Search for the cell housing the specified text and yield its [X, Y] center coordinate. 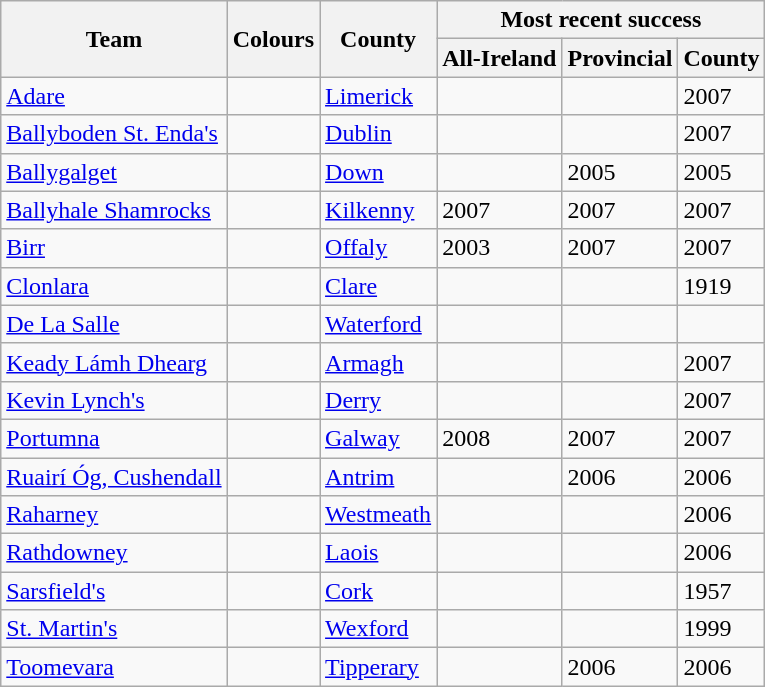
Adare [114, 96]
Derry [378, 400]
Birr [114, 248]
2008 [500, 438]
1919 [722, 286]
Waterford [378, 324]
2003 [500, 248]
Clare [378, 286]
Toomevara [114, 667]
1999 [722, 629]
Ballyboden St. Enda's [114, 134]
Laois [378, 553]
Dublin [378, 134]
Team [114, 39]
Colours [273, 39]
De La Salle [114, 324]
St. Martin's [114, 629]
Westmeath [378, 515]
Portumna [114, 438]
Rathdowney [114, 553]
Kilkenny [378, 210]
Limerick [378, 96]
Ballygalget [114, 172]
1957 [722, 591]
Wexford [378, 629]
Keady Lámh Dhearg [114, 362]
Cork [378, 591]
Sarsfield's [114, 591]
Ballyhale Shamrocks [114, 210]
Galway [378, 438]
Provincial [620, 58]
Armagh [378, 362]
Ruairí Óg, Cushendall [114, 477]
Offaly [378, 248]
Raharney [114, 515]
Antrim [378, 477]
Kevin Lynch's [114, 400]
Most recent success [601, 20]
Clonlara [114, 286]
Down [378, 172]
All-Ireland [500, 58]
Tipperary [378, 667]
